From the cell containing the given text, extract its center point as [X, Y] coordinate. 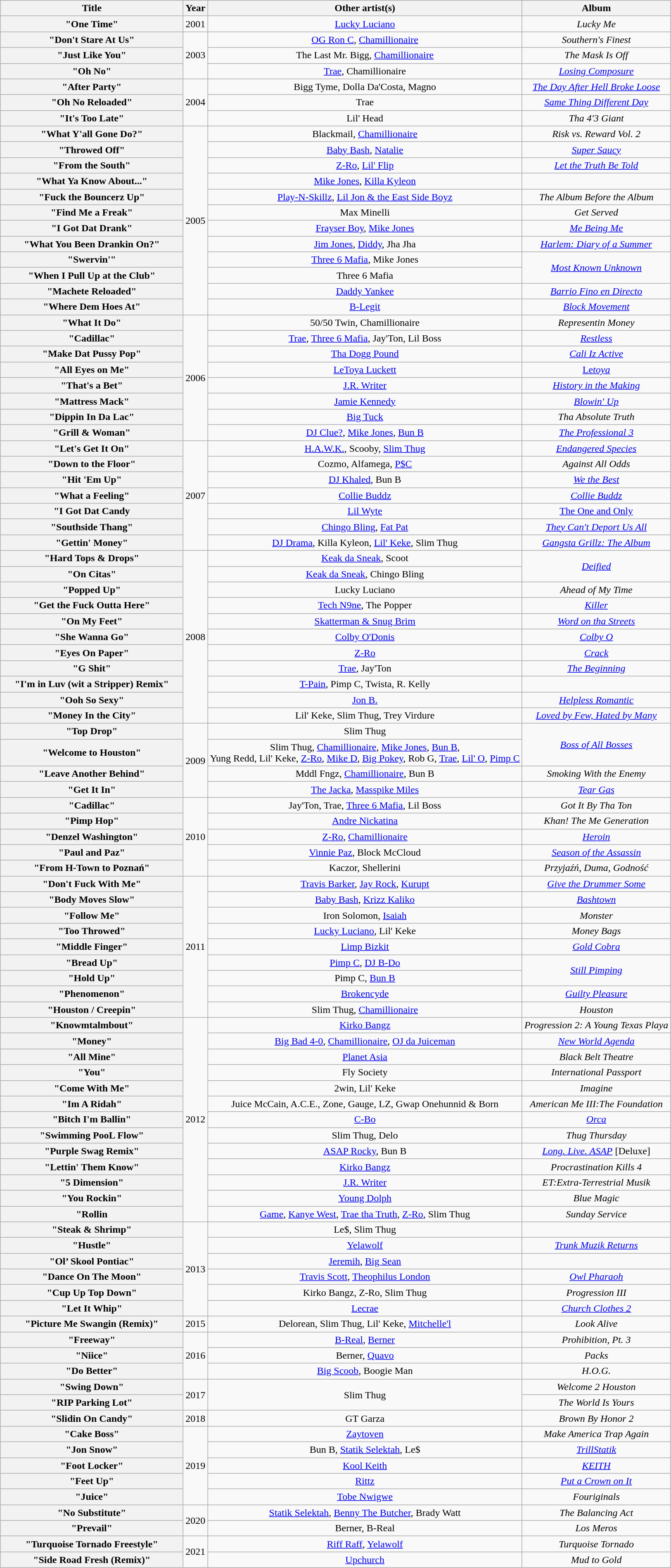
Jay'Ton, Trae, Three 6 Mafia, Lil Boss [365, 805]
Le$, Slim Thug [365, 1230]
B-Real, Berner [365, 1340]
Khan! The Me Generation [596, 821]
Three 6 Mafia, Mike Jones [365, 260]
Representin Money [596, 323]
Endangered Species [596, 448]
2011 [196, 946]
"Paul and Paz" [92, 852]
Let the Truth Be Told [596, 165]
"Foot Locker" [92, 1466]
Pimp C, DJ B-Do [365, 963]
Mud to Gold [596, 1560]
Losing Composure [596, 71]
"Dance On The Moon" [92, 1277]
"Oh No Reloaded" [92, 102]
DJ Drama, Killa Kyleon, Lil' Keke, Slim Thug [365, 543]
Jamie Kennedy [365, 401]
50/50 Twin, Chamillionaire [365, 323]
The Day After Hell Broke Loose [596, 87]
"You" [92, 1072]
Blowin' Up [596, 401]
Statik Selektah, Benny The Butcher, Brady Watt [365, 1513]
2009 [196, 761]
Block Movement [596, 307]
Brokencyde [365, 994]
"Get the Fuck Outta Here" [92, 605]
Z-Ro [365, 652]
Slim Thug, Chamillionaire, Mike Jones, Bun B, Yung Redd, Lil' Keke, Z-Ro, Mike D, Big Pokey, Rob G, Trae, Lil' O, Pimp C [365, 752]
ASAP Rocky, Bun B [365, 1151]
Risk vs. Reward Vol. 2 [596, 134]
2010 [196, 837]
2012 [196, 1120]
Lil' Head [365, 118]
American Me III:The Foundation [596, 1104]
"What You Been Drankin On?" [92, 244]
The World Is Yours [596, 1402]
Cozmo, Alfamega, P$C [365, 464]
Z-Ro, Chamillionaire [365, 837]
"Let It Whip" [92, 1308]
Album [596, 8]
Against All Odds [596, 464]
Chingo Bling, Fat Pat [365, 527]
2win, Lil' Keke [365, 1088]
Trae [365, 102]
Blue Magic [596, 1198]
"Lettin' Them Know" [92, 1167]
"All Eyes on Me" [92, 370]
Lecrae [365, 1308]
"Houston / Creepin" [92, 1010]
"Bitch I'm Ballin" [92, 1120]
Daddy Yankee [365, 291]
Sunday Service [596, 1214]
Jim Jones, Diddy, Jha Jha [365, 244]
Loved by Few, Hated by Many [596, 716]
Skatterman & Snug Brim [365, 621]
"That's a Bet" [92, 385]
"All Mine" [92, 1057]
Put a Crown on It [596, 1481]
The Professional 3 [596, 432]
"Swervin'" [92, 260]
Church Clothes 2 [596, 1308]
Kool Keith [365, 1466]
"Hustle" [92, 1245]
Letoya [596, 370]
Super Saucy [596, 149]
"Money In the City" [92, 716]
Still Pimping [596, 970]
"Slidin On Candy" [92, 1418]
Jeremih, Big Sean [365, 1261]
Play-N-Skillz, Lil Jon & the East Side Boyz [365, 197]
"G Shit" [92, 668]
Lil' Keke, Slim Thug, Trey Virdure [365, 716]
Southern's Finest [596, 40]
Black Belt Theatre [596, 1057]
Blackmail, Chamillionaire [365, 134]
Thug Thursday [596, 1135]
Gold Cobra [596, 946]
Restless [596, 338]
"Welcome to Houston" [92, 752]
2016 [196, 1355]
Look Alive [596, 1324]
Get Served [596, 213]
"Jon Snow" [92, 1449]
Rittz [365, 1481]
Kirko Bangz, Z-Ro, Slim Thug [365, 1293]
Tech N9ne, The Popper [365, 605]
2007 [196, 495]
"Turquoise Tornado Freestyle" [92, 1544]
Travis Scott, Theophilus London [365, 1277]
"Swimming PooL Flow" [92, 1135]
"Denzel Washington" [92, 837]
Young Dolph [365, 1198]
Imagine [596, 1088]
"You Rockin" [92, 1198]
"Too Throwed" [92, 931]
"Purple Swag Remix" [92, 1151]
"Don't Stare At Us" [92, 40]
"When I Pull Up at the Club" [92, 275]
Berner, Quavo [365, 1355]
"Make Dat Pussy Pop" [92, 354]
"Cake Boss" [92, 1434]
"Juice" [92, 1497]
Season of the Assassin [596, 852]
OG Ron C, Chamillionaire [365, 40]
"What Y'all Gone Do?" [92, 134]
"Fuck the Bouncerz Up" [92, 197]
"RIP Parking Lot" [92, 1402]
ET:Extra-Terrestrial Musik [596, 1182]
Barrio Fino en Directo [596, 291]
"Hold Up" [92, 978]
2019 [196, 1465]
"It's Too Late" [92, 118]
"Ol’ Skool Pontiac" [92, 1261]
"Pimp Hop" [92, 821]
2013 [196, 1269]
Brown By Honor 2 [596, 1418]
"Machete Reloaded" [92, 291]
"Down to the Floor" [92, 464]
T-Pain, Pimp C, Twista, R. Kelly [365, 684]
Procrastination Kills 4 [596, 1167]
Heroin [596, 837]
2021 [196, 1552]
Frayser Boy, Mike Jones [365, 228]
Planet Asia [365, 1057]
Keak da Sneak, Scoot [365, 558]
"Grill & Woman" [92, 432]
Game, Kanye West, Trae tha Truth, Z-Ro, Slim Thug [365, 1214]
Prohibition, Pt. 3 [596, 1340]
Limp Bizkit [365, 946]
2008 [196, 637]
"She Wanna Go" [92, 637]
"Let's Get It On" [92, 448]
The Beginning [596, 668]
Fly Society [365, 1072]
"On Citas" [92, 574]
KEITH [596, 1466]
Word on tha Streets [596, 621]
"I Got Dat Drank" [92, 228]
Year [196, 8]
Colby O'Donis [365, 637]
The Balancing Act [596, 1513]
"Niice" [92, 1355]
C-Bo [365, 1120]
Lucky Me [596, 24]
Killer [596, 605]
"Steak & Shrimp" [92, 1230]
Fouriginals [596, 1497]
"Do Better" [92, 1371]
"Middle Finger" [92, 946]
"Get It In" [92, 790]
"One Time" [92, 24]
The Mask Is Off [596, 55]
Tobe Nwigwe [365, 1497]
Harlem: Diary of a Summer [596, 244]
Andre Nickatina [365, 821]
B-Legit [365, 307]
H.O.G. [596, 1371]
"Find Me a Freak" [92, 213]
Slim Thug, Chamillionaire [365, 1010]
Packs [596, 1355]
"From H-Town to Poznań" [92, 868]
Slim Thug, Delo [365, 1135]
Delorean, Slim Thug, Lil' Keke, Mitchelle'l [365, 1324]
2018 [196, 1418]
Same Thing Different Day [596, 102]
Guilty Pleasure [596, 994]
DJ Clue?, Mike Jones, Bun B [365, 432]
LeToya Luckett [365, 370]
"Ooh So Sexy" [92, 700]
Boss of All Bosses [596, 745]
Progression III [596, 1293]
Lil Wyte [365, 511]
"Freeway" [92, 1340]
"Mattress Mack" [92, 401]
Me Being Me [596, 228]
Orca [596, 1120]
"Come With Me" [92, 1088]
Colby O [596, 637]
Przyjaźń, Duma, Godność [596, 868]
Owl Pharaoh [596, 1277]
"Phenomenon" [92, 994]
Lucky Luciano, Lil' Keke [365, 931]
"Just Like You" [92, 55]
"Hard Tops & Drops" [92, 558]
"Oh No" [92, 71]
2006 [196, 377]
H.A.W.K., Scooby, Slim Thug [365, 448]
"No Substitute" [92, 1513]
DJ Khaled, Bun B [365, 480]
Helpless Romantic [596, 700]
Trae, Three 6 Mafia, Jay'Ton, Lil Boss [365, 338]
Big Scoob, Boogie Man [365, 1371]
Vinnie Paz, Block McCloud [365, 852]
Max Minelli [365, 213]
Give the Drummer Some [596, 884]
Smoking With the Enemy [596, 774]
"What It Do" [92, 323]
"Hit 'Em Up" [92, 480]
Gangsta Grillz: The Album [596, 543]
Cali Iz Active [596, 354]
Progression 2: A Young Texas Playa [596, 1025]
Long. Live. ASAP [Deluxe] [596, 1151]
Houston [596, 1010]
Tear Gas [596, 790]
International Passport [596, 1072]
"What Ya Know About..." [92, 181]
Mike Jones, Killa Kyleon [365, 181]
Big Bad 4-0, Chamillionaire, OJ da Juiceman [365, 1041]
"Southside Thang" [92, 527]
Kaczor, Shellerini [365, 868]
Bun B, Statik Selektah, Le$ [365, 1449]
Deified [596, 566]
"5 Dimension" [92, 1182]
Tha Absolute Truth [596, 417]
"I'm in Luv (wit a Stripper) Remix" [92, 684]
Baby Bash, Natalie [365, 149]
"Feet Up" [92, 1481]
"Cup Up Top Down" [92, 1293]
"Top Drop" [92, 731]
Ahead of My Time [596, 590]
"Eyes On Paper" [92, 652]
"Money" [92, 1041]
Big Tuck [365, 417]
The Jacka, Masspike Miles [365, 790]
Upchurch [365, 1560]
The Last Mr. Bigg, Chamillionaire [365, 55]
"From the South" [92, 165]
"Prevail" [92, 1528]
Make America Trap Again [596, 1434]
Jon B. [365, 700]
"I Got Dat Candy [92, 511]
2020 [196, 1521]
"Bread Up" [92, 963]
Berner, B-Real [365, 1528]
Mddl Fngz, Chamillionaire, Bun B [365, 774]
Trunk Muzik Returns [596, 1245]
Three 6 Mafia [365, 275]
"Swing Down" [92, 1387]
Los Meros [596, 1528]
Baby Bash, Krizz Kaliko [365, 899]
Z-Ro, Lil' Flip [365, 165]
"Side Road Fresh (Remix)" [92, 1560]
We the Best [596, 480]
Bashtown [596, 899]
2005 [196, 221]
"On My Feet" [92, 621]
TrillStatik [596, 1449]
Riff Raff, Yelawolf [365, 1544]
2015 [196, 1324]
Zaytoven [365, 1434]
"What a Feeling" [92, 496]
The One and Only [596, 511]
"Knowmtalmbout" [92, 1025]
They Can't Deport Us All [596, 527]
2004 [196, 102]
2001 [196, 24]
New World Agenda [596, 1041]
Juice McCain, A.C.E., Zone, Gauge, LZ, Gwap Onehunnid & Born [365, 1104]
Title [92, 8]
Trae, Chamillionaire [365, 71]
"Throwed Off" [92, 149]
"Follow Me" [92, 915]
"Dippin In Da Lac" [92, 417]
Welcome 2 Houston [596, 1387]
Crack [596, 652]
"Where Dem Hoes At" [92, 307]
2017 [196, 1395]
The Album Before the Album [596, 197]
Pimp C, Bun B [365, 978]
"Body Moves Slow" [92, 899]
"Im A Ridah" [92, 1104]
"Rollin [92, 1214]
"Picture Me Swangin (Remix)" [92, 1324]
2003 [196, 55]
Tha Dogg Pound [365, 354]
"Popped Up" [92, 590]
Turquoise Tornado [596, 1544]
Bigg Tyme, Dolla Da'Costa, Magno [365, 87]
Monster [596, 915]
Keak da Sneak, Chingo Bling [365, 574]
"Don't Fuck With Me" [92, 884]
Travis Barker, Jay Rock, Kurupt [365, 884]
"After Party" [92, 87]
Iron Solomon, Isaiah [365, 915]
Yelawolf [365, 1245]
Money Bags [596, 931]
GT Garza [365, 1418]
History in the Making [596, 385]
Trae, Jay'Ton [365, 668]
"Leave Another Behind" [92, 774]
"Gettin' Money" [92, 543]
Tha 4'3 Giant [596, 118]
Got It By Tha Ton [596, 805]
Most Known Unknown [596, 268]
Other artist(s) [365, 8]
